Find where the given text appears and provide that cell's center as (X, Y) coordinate. 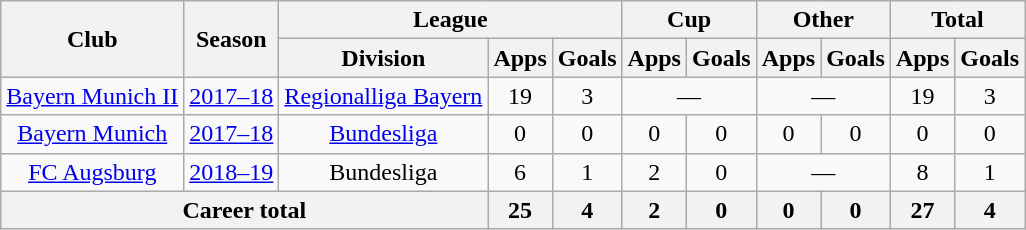
Club (92, 39)
Season (232, 39)
6 (520, 172)
27 (922, 210)
Cup (689, 20)
Total (957, 20)
Bayern Munich II (92, 96)
8 (922, 172)
Other (823, 20)
FC Augsburg (92, 172)
Bayern Munich (92, 134)
Career total (244, 210)
25 (520, 210)
2018–19 (232, 172)
Regionalliga Bayern (384, 96)
League (450, 20)
Division (384, 58)
